Extract the (x, y) coordinate from the center of the cell holding the provided text.  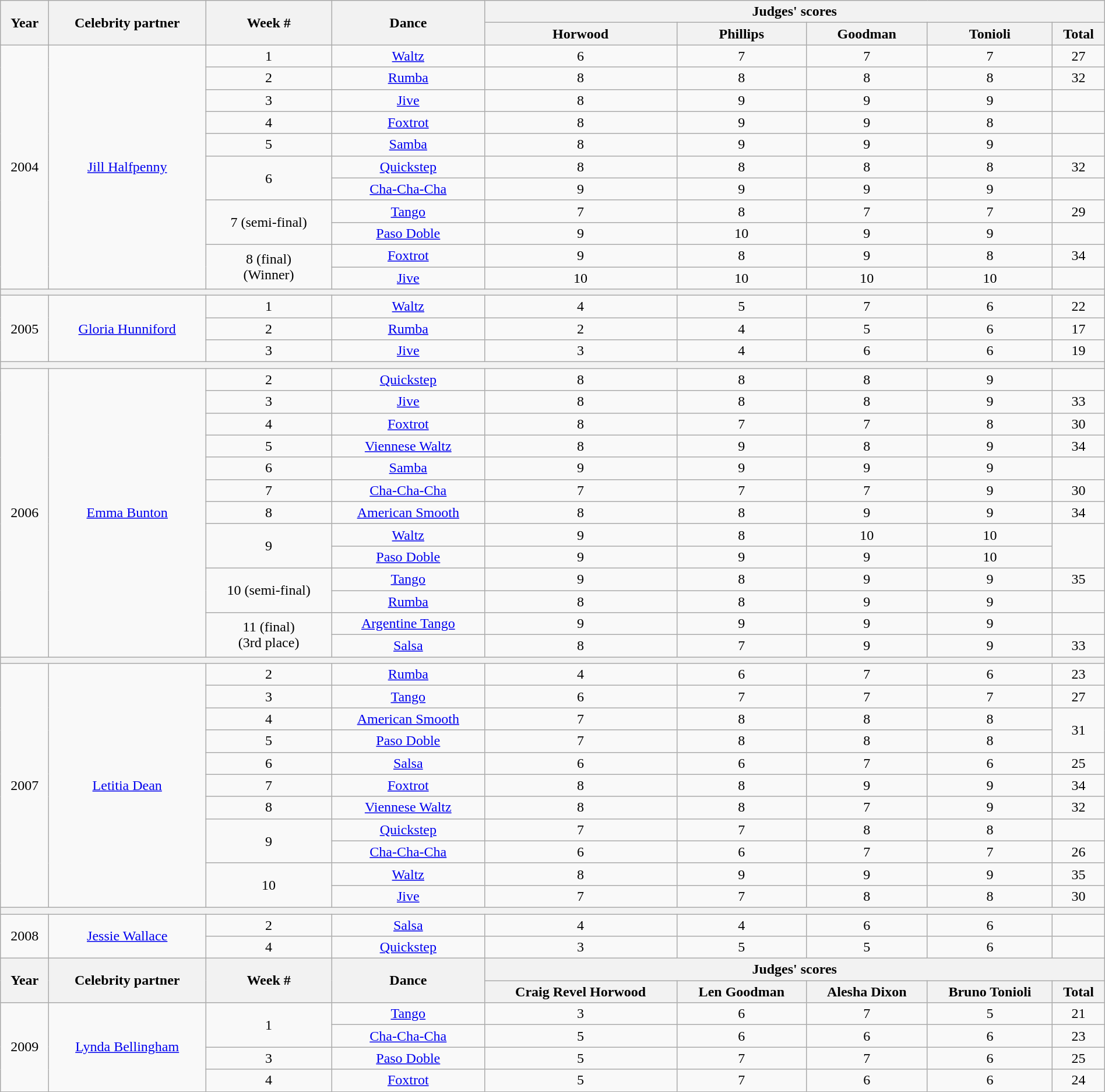
Jill Halfpenny (127, 167)
Len Goodman (741, 992)
2005 (24, 329)
Gloria Hunniford (127, 329)
2004 (24, 167)
7 (semi-final) (269, 222)
Tonioli (990, 34)
2008 (24, 936)
29 (1078, 211)
Alesha Dixon (867, 992)
Argentine Tango (408, 624)
31 (1078, 730)
17 (1078, 329)
Letitia Dean (127, 786)
21 (1078, 1014)
Bruno Tonioli (990, 992)
Lynda Bellingham (127, 1047)
Craig Revel Horwood (580, 992)
22 (1078, 307)
2006 (24, 513)
Horwood (580, 34)
19 (1078, 351)
24 (1078, 1080)
Jessie Wallace (127, 936)
Goodman (867, 34)
10 (semi-final) (269, 590)
8 (final)(Winner) (269, 266)
11 (final)(3rd place) (269, 635)
2007 (24, 786)
2009 (24, 1047)
Phillips (741, 34)
26 (1078, 852)
Emma Bunton (127, 513)
